From the cell containing the given text, extract its center point as [X, Y] coordinate. 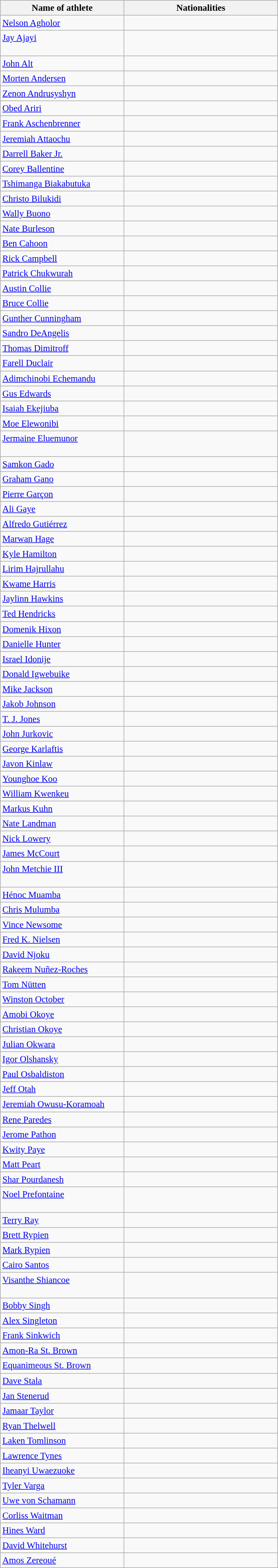
Iheanyi Uwaezuoke [62, 1471]
Jeremiah Owusu-Koramoah [62, 1104]
Rene Paredes [62, 1119]
Thomas Dimitroff [62, 348]
Moe Elewonibi [62, 423]
Lirim Hajrullahu [62, 569]
Ryan Thelwell [62, 1426]
Rakeem Nuñez-Roches [62, 970]
Amos Zereoué [62, 1560]
Markus Kuhn [62, 809]
Bobby Singh [62, 1306]
Wally Buono [62, 214]
Paul Osbaldiston [62, 1074]
T. J. Jones [62, 719]
Chris Mulumba [62, 909]
Name of athlete [62, 8]
Frank Aschenbrenner [62, 124]
Terry Ray [62, 1220]
Kwity Paye [62, 1149]
Jakob Johnson [62, 704]
Zenon Andrusyshyn [62, 94]
Ali Gaye [62, 509]
Tom Nütten [62, 984]
Jan Stenerud [62, 1396]
Lawrence Tynes [62, 1456]
John Alt [62, 64]
Laken Tomlinson [62, 1441]
Dave Stala [62, 1381]
Nate Burleson [62, 228]
Cairo Santos [62, 1265]
Obed Ariri [62, 109]
Equanimeous St. Brown [62, 1366]
Jermaine Eluemunor [62, 444]
Visanthe Shiancoe [62, 1285]
Danielle Hunter [62, 644]
Gunther Cunningham [62, 319]
David Njoku [62, 954]
Jay Ajayi [62, 43]
Shar Pourdanesh [62, 1179]
Alfredo Gutiérrez [62, 524]
Jaylinn Hawkins [62, 599]
Fred K. Nielsen [62, 940]
Noel Prefontaine [62, 1200]
Alex Singleton [62, 1321]
Tyler Varga [62, 1485]
Amon-Ra St. Brown [62, 1351]
Jeff Otah [62, 1090]
Bruce Collie [62, 303]
Javon Kinlaw [62, 764]
Hénoc Muamba [62, 895]
Igor Olshansky [62, 1059]
Kwame Harris [62, 584]
Nate Landman [62, 824]
Jerome Pathon [62, 1134]
Patrick Chukwurah [62, 273]
Brett Rypien [62, 1235]
Ben Cahoon [62, 244]
Christian Okoye [62, 1029]
Hines Ward [62, 1531]
Austin Collie [62, 289]
Christo Bilukidi [62, 199]
Farell Duclair [62, 364]
Samkon Gado [62, 464]
Jamaar Taylor [62, 1411]
Donald Igwebuike [62, 674]
Frank Sinkwich [62, 1336]
Nick Lowery [62, 839]
William Kwenkeu [62, 794]
Jeremiah Attaochu [62, 139]
Kyle Hamilton [62, 554]
Graham Gano [62, 479]
John Jurkovic [62, 734]
Tshimanga Biakabutuka [62, 183]
Pierre Garçon [62, 494]
Marwan Hage [62, 539]
Winston October [62, 999]
Corliss Waitman [62, 1516]
Isaiah Ekejiuba [62, 408]
Gus Edwards [62, 393]
Ted Hendricks [62, 614]
Domenik Hixon [62, 629]
Nationalities [201, 8]
Julian Okwara [62, 1045]
Vince Newsome [62, 925]
Mike Jackson [62, 689]
Rick Campbell [62, 258]
Nelson Agholor [62, 23]
John Metchie III [62, 874]
Younghoe Koo [62, 779]
Sandro DeAngelis [62, 333]
George Karlaftis [62, 749]
David Whitehurst [62, 1546]
Matt Peart [62, 1164]
Uwe von Schamann [62, 1501]
Morten Andersen [62, 79]
Mark Rypien [62, 1250]
James McCourt [62, 854]
Israel Idonije [62, 659]
Adimchinobi Echemandu [62, 378]
Corey Ballentine [62, 169]
Darrell Baker Jr. [62, 153]
Amobi Okoye [62, 1015]
